For the text-containing cell, return its midpoint in [X, Y] coordinate format. 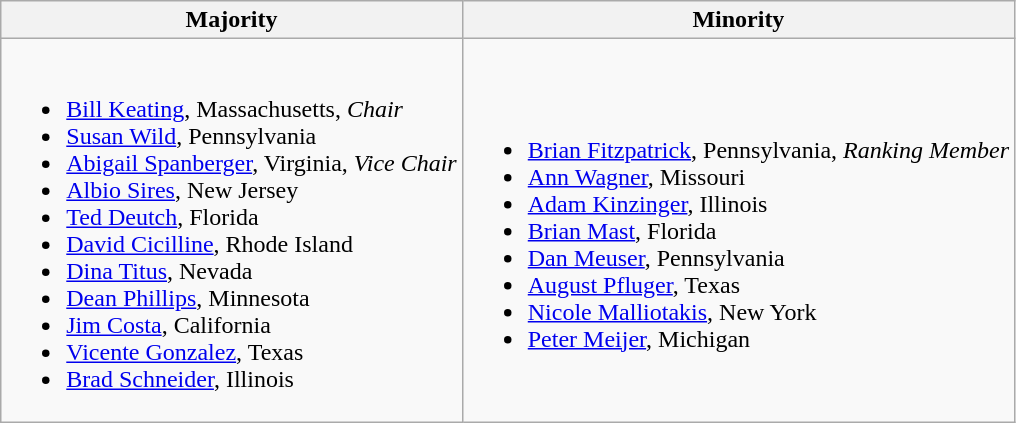
Minority [738, 20]
Majority [232, 20]
